Find where the given text appears and provide that cell's center as (X, Y) coordinate. 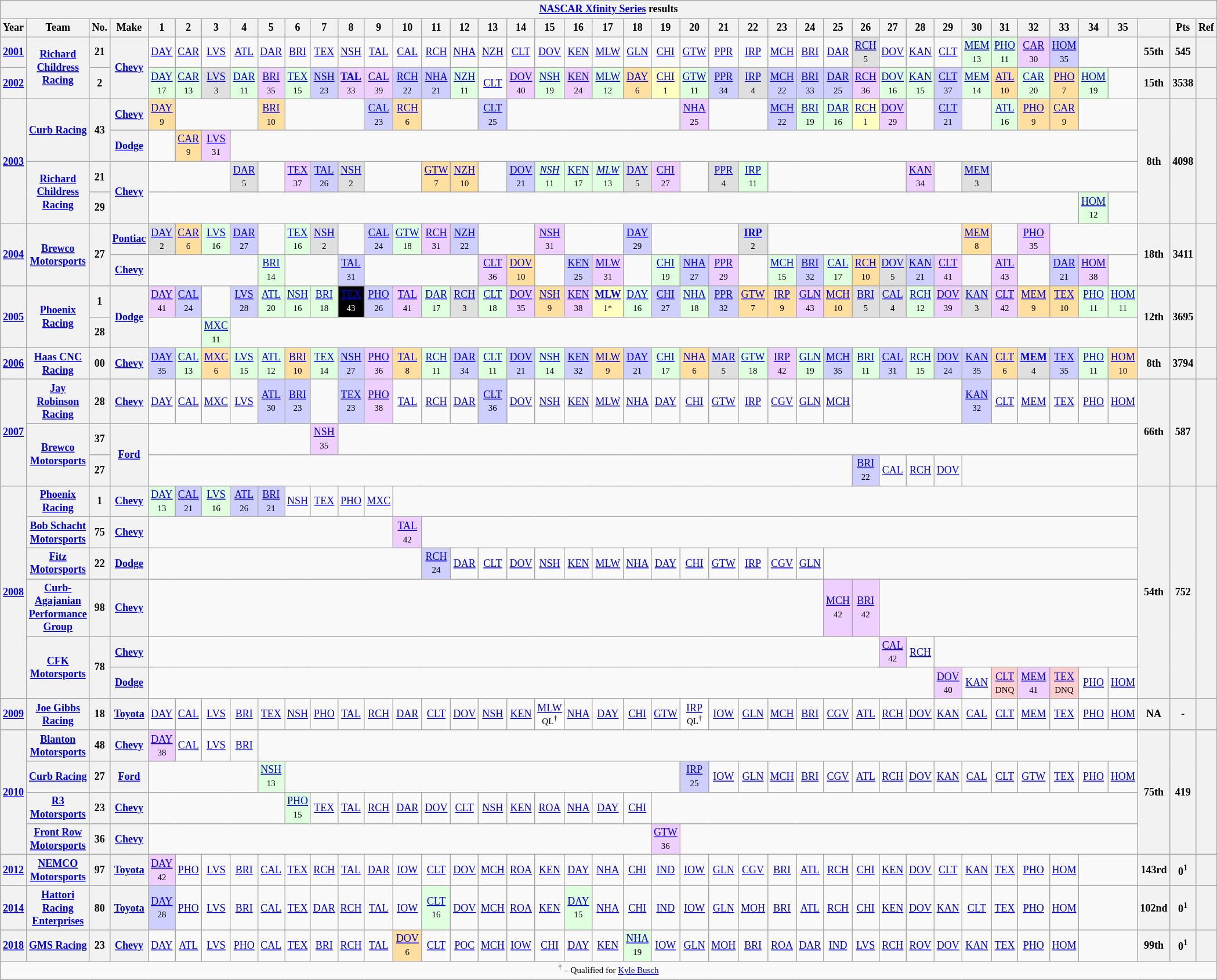
MEM3 (977, 177)
Pontiac (129, 239)
TEX35 (1064, 364)
DAR25 (838, 84)
RCH12 (921, 301)
12th (1154, 317)
7 (324, 28)
GLN43 (810, 301)
TEX23 (351, 401)
ATL12 (271, 364)
PHO15 (298, 808)
MEM4 (1034, 364)
78 (100, 667)
16 (578, 28)
CAL21 (189, 501)
GTW36 (666, 839)
NA (1154, 714)
CLT21 (948, 114)
NHA6 (694, 364)
30 (977, 28)
KAN3 (977, 301)
CAL13 (189, 364)
ATL30 (271, 401)
PPR34 (724, 84)
CFK Motorsports (58, 667)
BRI33 (810, 84)
KEN24 (578, 84)
DOV16 (893, 84)
Blanton Motorsports (58, 746)
GMS Racing (58, 946)
TAL8 (407, 364)
2005 (14, 317)
DAY35 (162, 364)
31 (1005, 28)
2007 (14, 432)
2018 (14, 946)
IRP25 (694, 777)
5 (271, 28)
PPR (724, 52)
DAR5 (244, 177)
ROV (921, 946)
3794 (1183, 364)
NASCAR Xfinity Series results (608, 9)
419 (1183, 793)
MLW31 (608, 270)
MCH10 (838, 301)
32 (1034, 28)
DAY9 (162, 114)
DAY29 (638, 239)
MCH42 (838, 608)
CLTDNQ (1005, 683)
PHO26 (379, 301)
DAY21 (638, 364)
No. (100, 28)
TEX37 (298, 177)
3 (216, 28)
6 (298, 28)
Ref (1207, 28)
DAR34 (465, 364)
24 (810, 28)
PPR29 (724, 270)
NSH23 (324, 84)
ATL26 (244, 501)
NSH11 (550, 177)
KEN38 (578, 301)
MLW9 (608, 364)
Fitz Motorsports (58, 563)
12 (465, 28)
36 (100, 839)
NSH14 (550, 364)
MEM41 (1034, 683)
TAL33 (351, 84)
Bob Schacht Motorsports (58, 533)
IRPQL† (694, 714)
MXC11 (216, 332)
CLT37 (948, 84)
† – Qualified for Kyle Busch (608, 970)
HOM11 (1123, 301)
2010 (14, 793)
CAL31 (893, 364)
98 (100, 608)
PHO36 (379, 364)
MCH35 (838, 364)
26 (865, 28)
HOM38 (1094, 270)
RCH22 (407, 84)
587 (1183, 432)
9 (379, 28)
KAN35 (977, 364)
MEM8 (977, 239)
20 (694, 28)
2006 (14, 364)
HOM10 (1123, 364)
10 (407, 28)
CAL23 (379, 114)
TEX15 (298, 84)
PHO7 (1064, 84)
IRP9 (782, 301)
DOV24 (948, 364)
00 (100, 364)
CHI1 (666, 84)
Jay Robinson Racing (58, 401)
KAN32 (977, 401)
RCH24 (436, 563)
BRI23 (298, 401)
ATL10 (1005, 84)
DAY38 (162, 746)
25 (838, 28)
BRI21 (271, 501)
DAY15 (578, 908)
DAY17 (162, 84)
NHA27 (694, 270)
LVS3 (216, 84)
TAL26 (324, 177)
NZH (492, 52)
NHA21 (436, 84)
TEX10 (1064, 301)
33 (1064, 28)
HOM12 (1094, 208)
RCH11 (436, 364)
PHO9 (1034, 114)
RCH3 (465, 301)
TAL42 (407, 533)
2001 (14, 52)
CLT6 (1005, 364)
DAR21 (1064, 270)
IRP2 (753, 239)
4 (244, 28)
RCH5 (865, 52)
143rd (1154, 870)
CLT25 (492, 114)
17 (608, 28)
75th (1154, 793)
48 (100, 746)
RCH31 (436, 239)
MLW12 (608, 84)
BRI19 (810, 114)
11 (436, 28)
DAY6 (638, 84)
CHI17 (666, 364)
2003 (14, 161)
Joe Gibbs Racing (58, 714)
18th (1154, 254)
Curb-Agajanian Performance Group (58, 608)
POC (465, 946)
8 (351, 28)
DAY13 (162, 501)
IRP42 (782, 364)
NEMCO Motorsports (58, 870)
MCH15 (782, 270)
BRI5 (865, 301)
RCH10 (865, 270)
CLT42 (1005, 301)
Make (129, 28)
NHA25 (694, 114)
BRI42 (865, 608)
CLT11 (492, 364)
15 (550, 28)
4098 (1183, 161)
NZH11 (465, 84)
TEX43 (351, 301)
RCH36 (865, 84)
Haas CNC Racing (58, 364)
2004 (14, 254)
752 (1183, 592)
43 (100, 130)
RCH6 (407, 114)
DAR16 (838, 114)
102nd (1154, 908)
LVS31 (216, 146)
Team (58, 28)
DOV35 (521, 301)
R3 Motorsports (58, 808)
KEN25 (578, 270)
2009 (14, 714)
GTW11 (694, 84)
3538 (1183, 84)
MLW1* (608, 301)
CAL4 (893, 301)
NSH35 (324, 439)
CLT18 (492, 301)
DOV10 (521, 270)
CAR6 (189, 239)
ATL43 (1005, 270)
2008 (14, 592)
BRI22 (865, 470)
CAL42 (893, 652)
HOM19 (1094, 84)
RCH15 (921, 364)
BRI32 (810, 270)
3411 (1183, 254)
MEM9 (1034, 301)
ATL20 (271, 301)
PPR32 (724, 301)
97 (100, 870)
MEM13 (977, 52)
CHI19 (666, 270)
NSH16 (298, 301)
NSH27 (351, 364)
19 (666, 28)
DOV5 (893, 270)
DAY16 (638, 301)
KAN21 (921, 270)
KAN34 (921, 177)
DOV39 (948, 301)
BRI35 (271, 84)
HOM35 (1064, 52)
2012 (14, 870)
2002 (14, 84)
Hattori Racing Enterprises (58, 908)
KAN15 (921, 84)
GLN19 (810, 364)
TEX14 (324, 364)
CAR20 (1034, 84)
CAL39 (379, 84)
PPR4 (724, 177)
MLW13 (608, 177)
NHA19 (638, 946)
BRI18 (324, 301)
DAY28 (162, 908)
545 (1183, 52)
PHO35 (1034, 239)
DOV6 (407, 946)
CAL17 (838, 270)
MXC6 (216, 364)
Front Row Motorsports (58, 839)
DOV29 (893, 114)
BRI11 (865, 364)
DAY41 (162, 301)
DAY42 (162, 870)
NSH19 (550, 84)
TEX16 (298, 239)
IRP4 (753, 84)
TAL41 (407, 301)
35 (1123, 28)
NZH22 (465, 239)
54th (1154, 592)
DAY2 (162, 239)
NSH13 (271, 777)
CLT16 (436, 908)
99th (1154, 946)
ATL16 (1005, 114)
14 (521, 28)
MAR5 (724, 364)
DAR11 (244, 84)
75 (100, 533)
KEN32 (578, 364)
RCH1 (865, 114)
MLWQL† (550, 714)
TAL31 (351, 270)
NZH10 (465, 177)
- (1183, 714)
DAR17 (436, 301)
13 (492, 28)
80 (100, 908)
Pts (1183, 28)
KEN17 (578, 177)
Year (14, 28)
PHO38 (379, 401)
CAR13 (189, 84)
3695 (1183, 317)
NSH9 (550, 301)
LVS15 (244, 364)
66th (1154, 432)
15th (1154, 84)
DAY5 (638, 177)
2014 (14, 908)
CLT41 (948, 270)
37 (100, 439)
CAR (189, 52)
NHA18 (694, 301)
NSH31 (550, 239)
34 (1094, 28)
IRP11 (753, 177)
BRI14 (271, 270)
55th (1154, 52)
CAR30 (1034, 52)
TEXDNQ (1064, 683)
DAR27 (244, 239)
LVS28 (244, 301)
MEM14 (977, 84)
